Pinpoint the cell where the given text exists, returning its [x, y] midpoint coordinate. 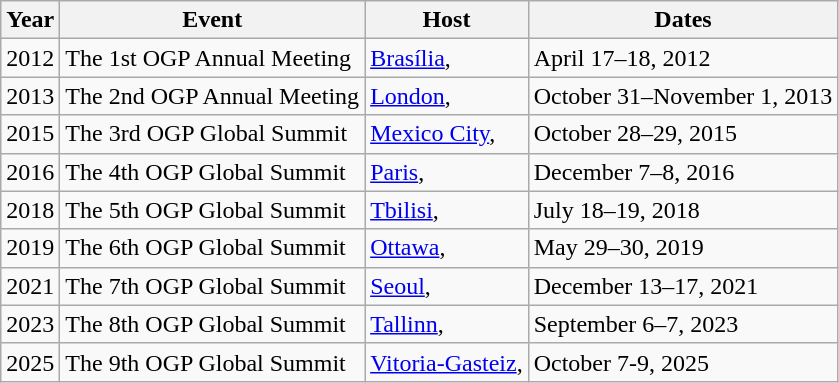
The 3rd OGP Global Summit [212, 134]
2025 [30, 362]
October 28–29, 2015 [683, 134]
Event [212, 20]
Tbilisi, [447, 210]
October 31–November 1, 2013 [683, 96]
2012 [30, 58]
July 18–19, 2018 [683, 210]
Paris, [447, 172]
December 13–17, 2021 [683, 286]
September 6–7, 2023 [683, 324]
Brasília, [447, 58]
2021 [30, 286]
Host [447, 20]
Seoul, [447, 286]
Tallinn, [447, 324]
April 17–18, 2012 [683, 58]
Vitoria-Gasteiz, [447, 362]
The 1st OGP Annual Meeting [212, 58]
2016 [30, 172]
The 4th OGP Global Summit [212, 172]
Mexico City, [447, 134]
Dates [683, 20]
2023 [30, 324]
The 6th OGP Global Summit [212, 248]
2015 [30, 134]
May 29–30, 2019 [683, 248]
December 7–8, 2016 [683, 172]
The 7th OGP Global Summit [212, 286]
Year [30, 20]
2013 [30, 96]
The 8th OGP Global Summit [212, 324]
2019 [30, 248]
The 2nd OGP Annual Meeting [212, 96]
2018 [30, 210]
London, [447, 96]
October 7-9, 2025 [683, 362]
The 9th OGP Global Summit [212, 362]
Ottawa, [447, 248]
The 5th OGP Global Summit [212, 210]
